Extract the (X, Y) coordinate from the center of the cell holding the provided text.  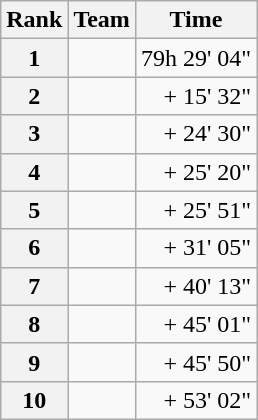
+ 53' 02" (196, 400)
10 (34, 400)
8 (34, 324)
Time (196, 20)
3 (34, 134)
1 (34, 58)
79h 29' 04" (196, 58)
Team (102, 20)
9 (34, 362)
6 (34, 248)
+ 40' 13" (196, 286)
+ 45' 01" (196, 324)
4 (34, 172)
+ 24' 30" (196, 134)
5 (34, 210)
+ 25' 51" (196, 210)
+ 15' 32" (196, 96)
7 (34, 286)
+ 25' 20" (196, 172)
Rank (34, 20)
2 (34, 96)
+ 45' 50" (196, 362)
+ 31' 05" (196, 248)
